Locate the cell with the specified text and output its [x, y] center coordinate. 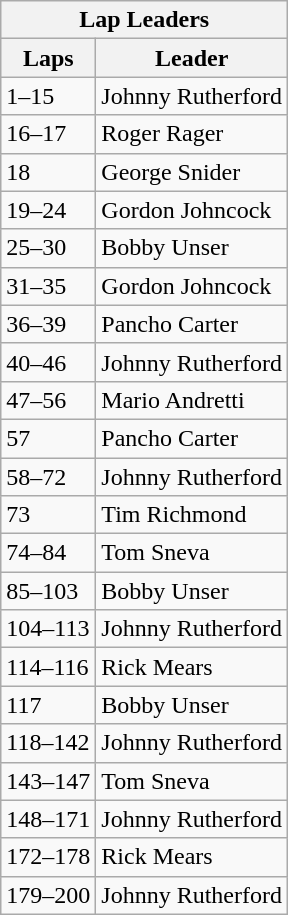
Lap Leaders [144, 20]
143–147 [48, 781]
Laps [48, 58]
179–200 [48, 895]
104–113 [48, 629]
118–142 [48, 743]
148–171 [48, 819]
172–178 [48, 857]
1–15 [48, 96]
19–24 [48, 210]
Roger Rager [192, 134]
114–116 [48, 667]
57 [48, 438]
16–17 [48, 134]
31–35 [48, 286]
40–46 [48, 362]
74–84 [48, 553]
58–72 [48, 477]
36–39 [48, 324]
117 [48, 705]
73 [48, 515]
85–103 [48, 591]
Leader [192, 58]
George Snider [192, 172]
Mario Andretti [192, 400]
25–30 [48, 248]
18 [48, 172]
Tim Richmond [192, 515]
47–56 [48, 400]
